Extract the (x, y) coordinate from the center of the cell holding the provided text.  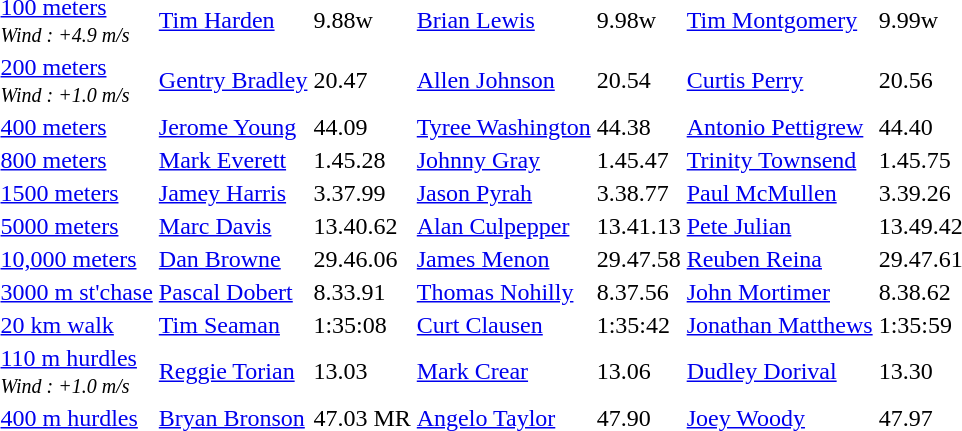
Antonio Pettigrew (780, 127)
Curt Clausen (504, 325)
Reggie Torian (233, 372)
Gentry Bradley (233, 80)
Pete Julian (780, 226)
13.40.62 (362, 226)
13.06 (638, 372)
Dudley Dorival (780, 372)
3.38.77 (638, 193)
Pascal Dobert (233, 292)
James Menon (504, 259)
20.54 (638, 80)
44.38 (638, 127)
Thomas Nohilly (504, 292)
John Mortimer (780, 292)
1.45.28 (362, 160)
Alan Culpepper (504, 226)
29.47.58 (638, 259)
13.41.13 (638, 226)
1:35:08 (362, 325)
8.33.91 (362, 292)
Tim Seaman (233, 325)
Jason Pyrah (504, 193)
Mark Everett (233, 160)
Tyree Washington (504, 127)
Reuben Reina (780, 259)
29.46.06 (362, 259)
44.09 (362, 127)
8.37.56 (638, 292)
20.47 (362, 80)
Jerome Young (233, 127)
1.45.47 (638, 160)
Paul McMullen (780, 193)
Dan Browne (233, 259)
Jonathan Matthews (780, 325)
3.37.99 (362, 193)
Johnny Gray (504, 160)
Marc Davis (233, 226)
1:35:42 (638, 325)
Jamey Harris (233, 193)
13.03 (362, 372)
Allen Johnson (504, 80)
Mark Crear (504, 372)
Curtis Perry (780, 80)
Trinity Townsend (780, 160)
